Locate the cell with the specified text and output its [x, y] center coordinate. 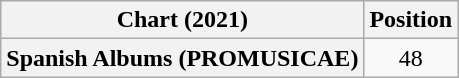
Spanish Albums (PROMUSICAE) [182, 58]
Chart (2021) [182, 20]
48 [411, 58]
Position [411, 20]
